Scan for the cell matching the given text and deliver its (X, Y) coordinate at center. 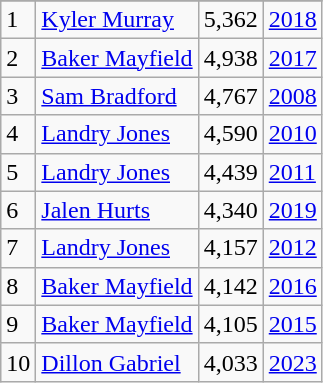
4 (18, 134)
4,142 (230, 286)
Kyler Murray (117, 20)
4,590 (230, 134)
4,105 (230, 324)
2017 (292, 58)
4,439 (230, 172)
2 (18, 58)
Sam Bradford (117, 96)
4,340 (230, 210)
2015 (292, 324)
3 (18, 96)
4,157 (230, 248)
2019 (292, 210)
2012 (292, 248)
6 (18, 210)
2023 (292, 362)
4,033 (230, 362)
9 (18, 324)
8 (18, 286)
2016 (292, 286)
2008 (292, 96)
4,767 (230, 96)
5,362 (230, 20)
4,938 (230, 58)
Jalen Hurts (117, 210)
2010 (292, 134)
2011 (292, 172)
7 (18, 248)
5 (18, 172)
Dillon Gabriel (117, 362)
1 (18, 20)
2018 (292, 20)
10 (18, 362)
